From the cell containing the given text, extract its center point as [X, Y] coordinate. 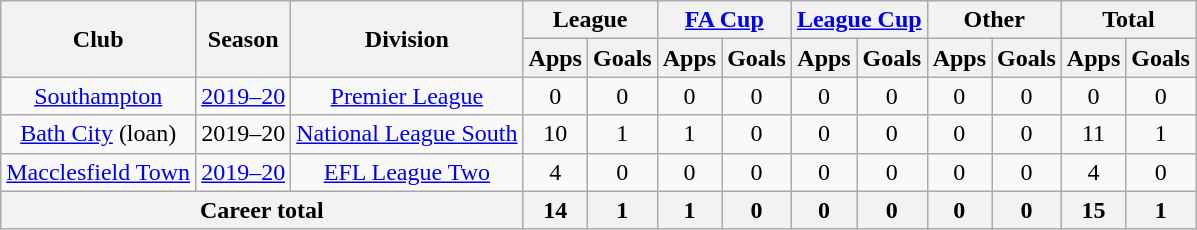
League [590, 20]
National League South [407, 134]
Macclesfield Town [98, 172]
Southampton [98, 96]
FA Cup [724, 20]
10 [555, 134]
11 [1093, 134]
Season [244, 39]
Other [994, 20]
League Cup [859, 20]
Premier League [407, 96]
15 [1093, 210]
Bath City (loan) [98, 134]
Division [407, 39]
Club [98, 39]
Total [1128, 20]
Career total [262, 210]
14 [555, 210]
EFL League Two [407, 172]
